Extract the (X, Y) coordinate from the center of the cell holding the provided text.  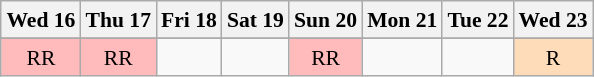
Sat 19 (256, 20)
Wed 16 (40, 20)
Thu 17 (118, 20)
Sun 20 (326, 20)
Wed 23 (554, 20)
Tue 22 (478, 20)
Fri 18 (189, 20)
R (554, 56)
Mon 21 (402, 20)
